Capture the cell that displays the provided text and extract its (X, Y) central coordinate. 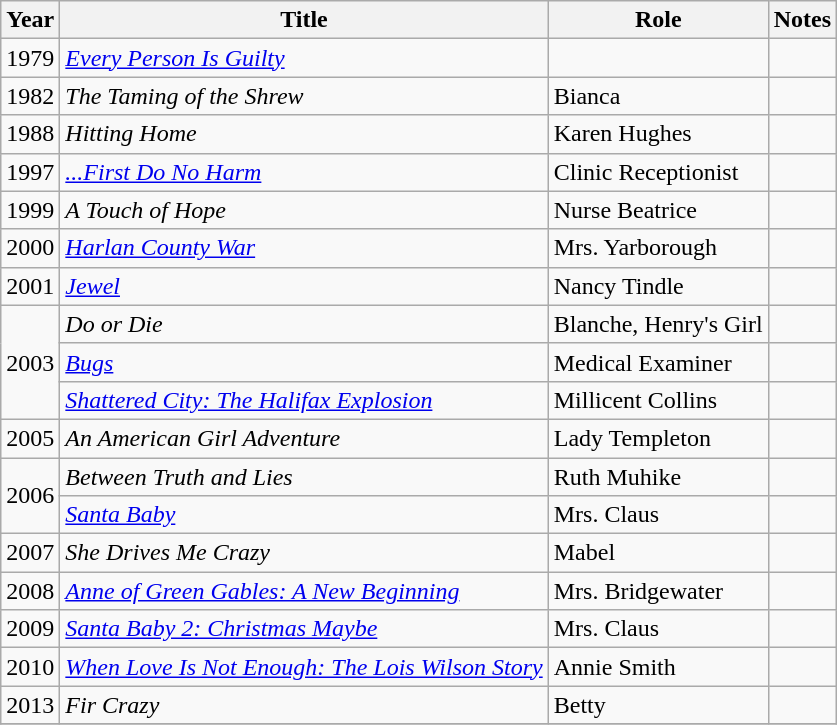
2003 (30, 362)
Santa Baby 2: Christmas Maybe (304, 629)
Santa Baby (304, 515)
She Drives Me Crazy (304, 553)
1982 (30, 96)
Lady Templeton (658, 438)
Year (30, 20)
...First Do No Harm (304, 172)
1979 (30, 58)
Annie Smith (658, 667)
Do or Die (304, 324)
Blanche, Henry's Girl (658, 324)
1997 (30, 172)
Shattered City: The Halifax Explosion (304, 400)
2006 (30, 496)
1999 (30, 210)
Mrs. Yarborough (658, 248)
2013 (30, 705)
The Taming of the Shrew (304, 96)
Mabel (658, 553)
Every Person Is Guilty (304, 58)
Nurse Beatrice (658, 210)
Clinic Receptionist (658, 172)
Fir Crazy (304, 705)
Between Truth and Lies (304, 477)
Karen Hughes (658, 134)
Bugs (304, 362)
2008 (30, 591)
2001 (30, 286)
An American Girl Adventure (304, 438)
Millicent Collins (658, 400)
Title (304, 20)
Betty (658, 705)
Nancy Tindle (658, 286)
Ruth Muhike (658, 477)
Notes (802, 20)
When Love Is Not Enough: The Lois Wilson Story (304, 667)
2010 (30, 667)
2000 (30, 248)
Harlan County War (304, 248)
2009 (30, 629)
Anne of Green Gables: A New Beginning (304, 591)
Bianca (658, 96)
Mrs. Bridgewater (658, 591)
2005 (30, 438)
Hitting Home (304, 134)
Jewel (304, 286)
1988 (30, 134)
2007 (30, 553)
A Touch of Hope (304, 210)
Role (658, 20)
Medical Examiner (658, 362)
